For the text-containing cell, return its midpoint in [X, Y] coordinate format. 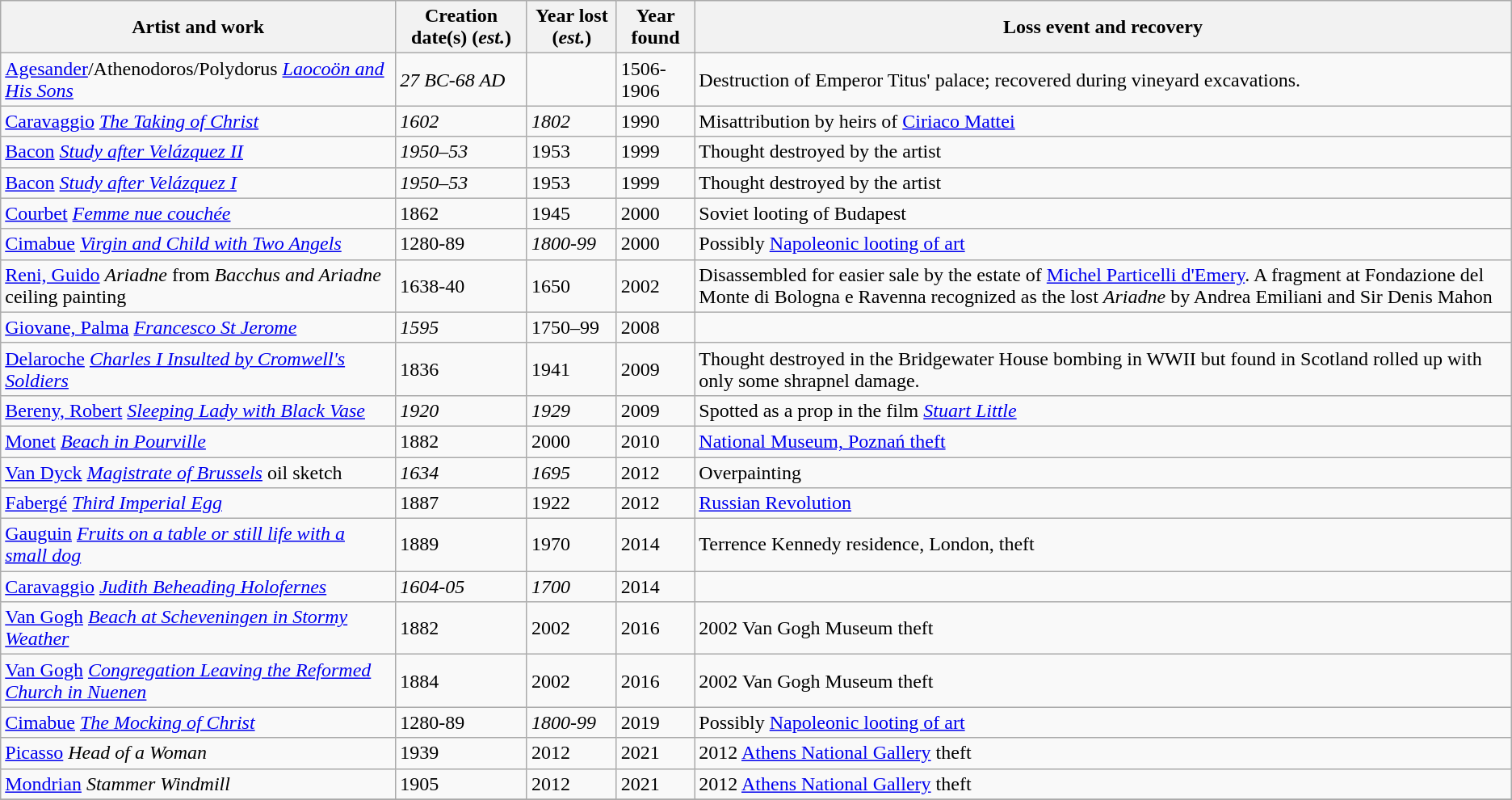
1922 [572, 503]
Year lost (est.) [572, 27]
2019 [655, 722]
Bacon Study after Velázquez II [199, 152]
1506-1906 [655, 79]
Spotted as a prop in the film Stuart Little [1103, 411]
Misattribution by heirs of Ciriaco Mattei [1103, 121]
Caravaggio Judith Beheading Holofernes [199, 587]
Thought destroyed in the Bridgewater House bombing in WWII but found in Scotland rolled up with only some shrapnel damage. [1103, 368]
1802 [572, 121]
Fabergé Third Imperial Egg [199, 503]
1634 [462, 473]
Van Dyck Magistrate of Brussels oil sketch [199, 473]
1970 [572, 545]
1650 [572, 286]
1887 [462, 503]
Courbet Femme nue couchée [199, 213]
2008 [655, 327]
Giovane, Palma Francesco St Jerome [199, 327]
1862 [462, 213]
Creation date(s) (est.) [462, 27]
Terrence Kennedy residence, London, theft [1103, 545]
1638-40 [462, 286]
Monet Beach in Pourville [199, 441]
Caravaggio The Taking of Christ [199, 121]
Russian Revolution [1103, 503]
1929 [572, 411]
Reni, Guido Ariadne from Bacchus and Ariadne ceiling painting [199, 286]
Van Gogh Congregation Leaving the Reformed Church in Nuenen [199, 680]
Artist and work [199, 27]
1836 [462, 368]
Agesander/Athenodoros/Polydorus Laocoön and His Sons [199, 79]
1990 [655, 121]
Bereny, Robert Sleeping Lady with Black Vase [199, 411]
Cimabue Virgin and Child with Two Angels [199, 244]
1941 [572, 368]
2010 [655, 441]
1595 [462, 327]
1945 [572, 213]
Cimabue The Mocking of Christ [199, 722]
1920 [462, 411]
Gauguin Fruits on a table or still life with a small dog [199, 545]
1700 [572, 587]
Overpainting [1103, 473]
Delaroche Charles I Insulted by Cromwell's Soldiers [199, 368]
Loss event and recovery [1103, 27]
1750–99 [572, 327]
Picasso Head of a Woman [199, 753]
Soviet looting of Budapest [1103, 213]
Mondrian Stammer Windmill [199, 784]
1889 [462, 545]
1884 [462, 680]
1695 [572, 473]
Bacon Study after Velázquez I [199, 183]
1939 [462, 753]
Van Gogh Beach at Scheveningen in Stormy Weather [199, 629]
1604-05 [462, 587]
27 BC-68 AD [462, 79]
Destruction of Emperor Titus' palace; recovered during vineyard excavations. [1103, 79]
1602 [462, 121]
Year found [655, 27]
National Museum, Poznań theft [1103, 441]
1905 [462, 784]
